Detect which cell encompasses the target text, then output its (X, Y) center coordinate. 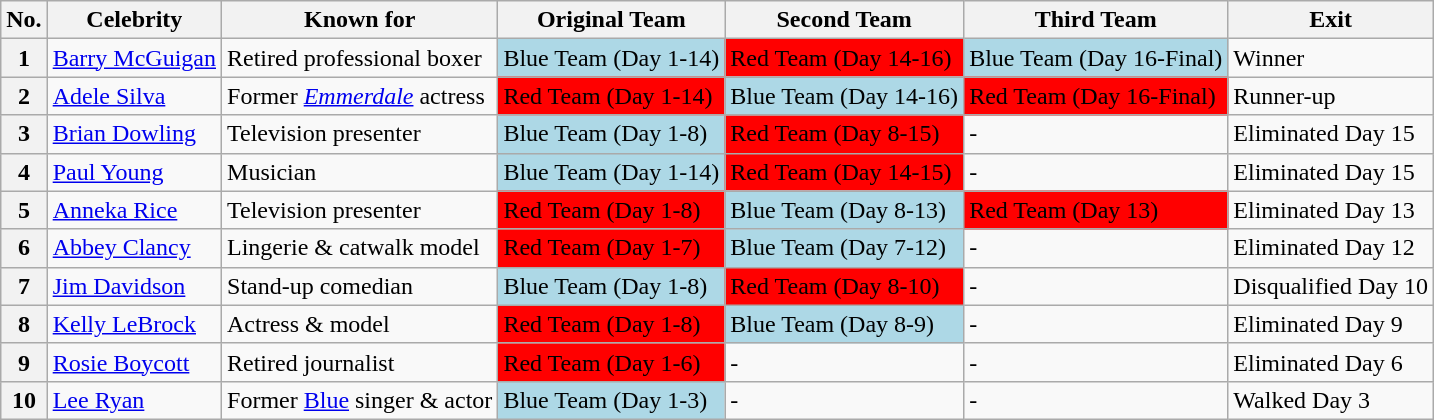
8 (24, 324)
Second Team (844, 20)
1 (24, 58)
Rosie Boycott (134, 362)
Disqualified Day 10 (1331, 286)
Third Team (1096, 20)
3 (24, 134)
Red Team (Day 1-6) (612, 362)
Celebrity (134, 20)
Eliminated Day 9 (1331, 324)
Eliminated Day 6 (1331, 362)
Blue Team (Day 8-13) (844, 210)
Red Team (Day 14-16) (844, 58)
Lee Ryan (134, 400)
Red Team (Day 16-Final) (1096, 96)
Blue Team (Day 7-12) (844, 248)
Blue Team (Day 1-3) (612, 400)
Barry McGuigan (134, 58)
Eliminated Day 13 (1331, 210)
Paul Young (134, 172)
Exit (1331, 20)
4 (24, 172)
Adele Silva (134, 96)
Brian Dowling (134, 134)
Abbey Clancy (134, 248)
7 (24, 286)
Red Team (Day 13) (1096, 210)
Red Team (Day 8-10) (844, 286)
2 (24, 96)
Jim Davidson (134, 286)
Known for (360, 20)
Walked Day 3 (1331, 400)
Eliminated Day 12 (1331, 248)
Blue Team (Day 8-9) (844, 324)
Kelly LeBrock (134, 324)
Blue Team (Day 16-Final) (1096, 58)
Red Team (Day 8-15) (844, 134)
6 (24, 248)
10 (24, 400)
Red Team (Day 14-15) (844, 172)
Actress & model (360, 324)
No. (24, 20)
Blue Team (Day 14-16) (844, 96)
Red Team (Day 1-14) (612, 96)
Former Emmerdale actress (360, 96)
Winner (1331, 58)
Red Team (Day 1-7) (612, 248)
Stand-up comedian (360, 286)
Lingerie & catwalk model (360, 248)
Musician (360, 172)
Retired journalist (360, 362)
Anneka Rice (134, 210)
Retired professional boxer (360, 58)
Original Team (612, 20)
9 (24, 362)
Runner-up (1331, 96)
5 (24, 210)
Former Blue singer & actor (360, 400)
